Return [x, y] of the center of cell containing provided text 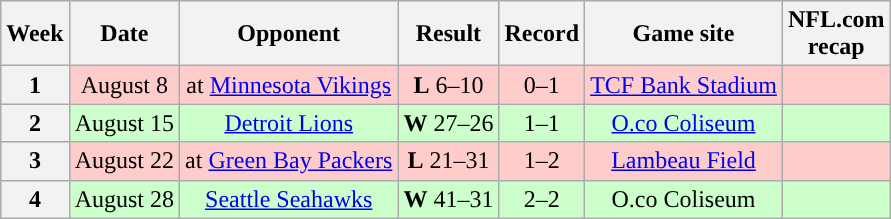
Detroit Lions [289, 123]
2–2 [542, 199]
L 6–10 [448, 85]
1–1 [542, 123]
August 15 [124, 123]
3 [35, 161]
W 41–31 [448, 199]
August 22 [124, 161]
NFL.comrecap [836, 34]
Result [448, 34]
Date [124, 34]
2 [35, 123]
August 28 [124, 199]
Seattle Seahawks [289, 199]
1–2 [542, 161]
4 [35, 199]
Opponent [289, 34]
Week [35, 34]
Record [542, 34]
at Minnesota Vikings [289, 85]
1 [35, 85]
August 8 [124, 85]
TCF Bank Stadium [684, 85]
Game site [684, 34]
W 27–26 [448, 123]
Lambeau Field [684, 161]
L 21–31 [448, 161]
at Green Bay Packers [289, 161]
0–1 [542, 85]
